Locate the cell with the specified text and output its [x, y] center coordinate. 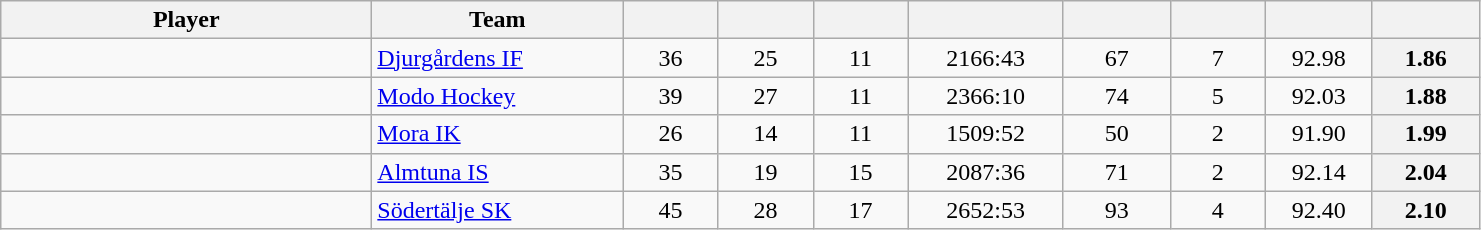
Player [186, 20]
Modo Hockey [498, 96]
92.14 [1318, 172]
92.40 [1318, 210]
15 [860, 172]
19 [766, 172]
17 [860, 210]
Almtuna IS [498, 172]
Djurgårdens IF [498, 58]
1.86 [1426, 58]
50 [1116, 134]
Team [498, 20]
2366:10 [986, 96]
Södertälje SK [498, 210]
5 [1218, 96]
2652:53 [986, 210]
74 [1116, 96]
28 [766, 210]
1509:52 [986, 134]
1.88 [1426, 96]
4 [1218, 210]
67 [1116, 58]
1.99 [1426, 134]
14 [766, 134]
2166:43 [986, 58]
2087:36 [986, 172]
Mora IK [498, 134]
93 [1116, 210]
2.04 [1426, 172]
91.90 [1318, 134]
36 [670, 58]
39 [670, 96]
7 [1218, 58]
27 [766, 96]
25 [766, 58]
92.03 [1318, 96]
2.10 [1426, 210]
45 [670, 210]
71 [1116, 172]
35 [670, 172]
26 [670, 134]
92.98 [1318, 58]
